Provide the (X, Y) coordinate of the cell's center where the given text is located.  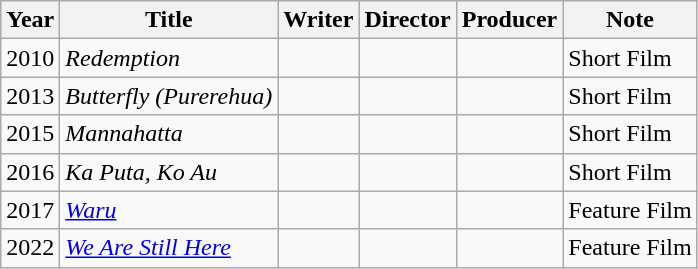
Director (408, 20)
Producer (510, 20)
Redemption (169, 58)
2017 (30, 210)
Ka Puta, Ko Au (169, 172)
2010 (30, 58)
Writer (318, 20)
2015 (30, 134)
2022 (30, 248)
Mannahatta (169, 134)
Waru (169, 210)
2013 (30, 96)
Butterfly (Purerehua) (169, 96)
2016 (30, 172)
Year (30, 20)
Note (630, 20)
Title (169, 20)
We Are Still Here (169, 248)
